For the text-containing cell, return its midpoint in [x, y] coordinate format. 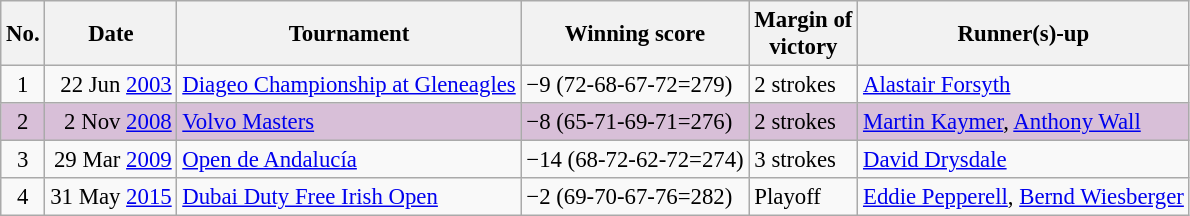
Date [111, 34]
−8 (65-71-69-71=276) [635, 122]
2 [23, 122]
31 May 2015 [111, 197]
2 Nov 2008 [111, 122]
Alastair Forsyth [1024, 85]
Martin Kaymer, Anthony Wall [1024, 122]
Diageo Championship at Gleneagles [349, 85]
Runner(s)-up [1024, 34]
3 [23, 160]
Eddie Pepperell, Bernd Wiesberger [1024, 197]
22 Jun 2003 [111, 85]
David Drysdale [1024, 160]
−9 (72-68-67-72=279) [635, 85]
Volvo Masters [349, 122]
No. [23, 34]
−2 (69-70-67-76=282) [635, 197]
Open de Andalucía [349, 160]
Winning score [635, 34]
4 [23, 197]
Playoff [804, 197]
−14 (68-72-62-72=274) [635, 160]
Margin ofvictory [804, 34]
Dubai Duty Free Irish Open [349, 197]
3 strokes [804, 160]
Tournament [349, 34]
29 Mar 2009 [111, 160]
1 [23, 85]
